Identify which cell holds the provided text, then report its [X, Y] central coordinate. 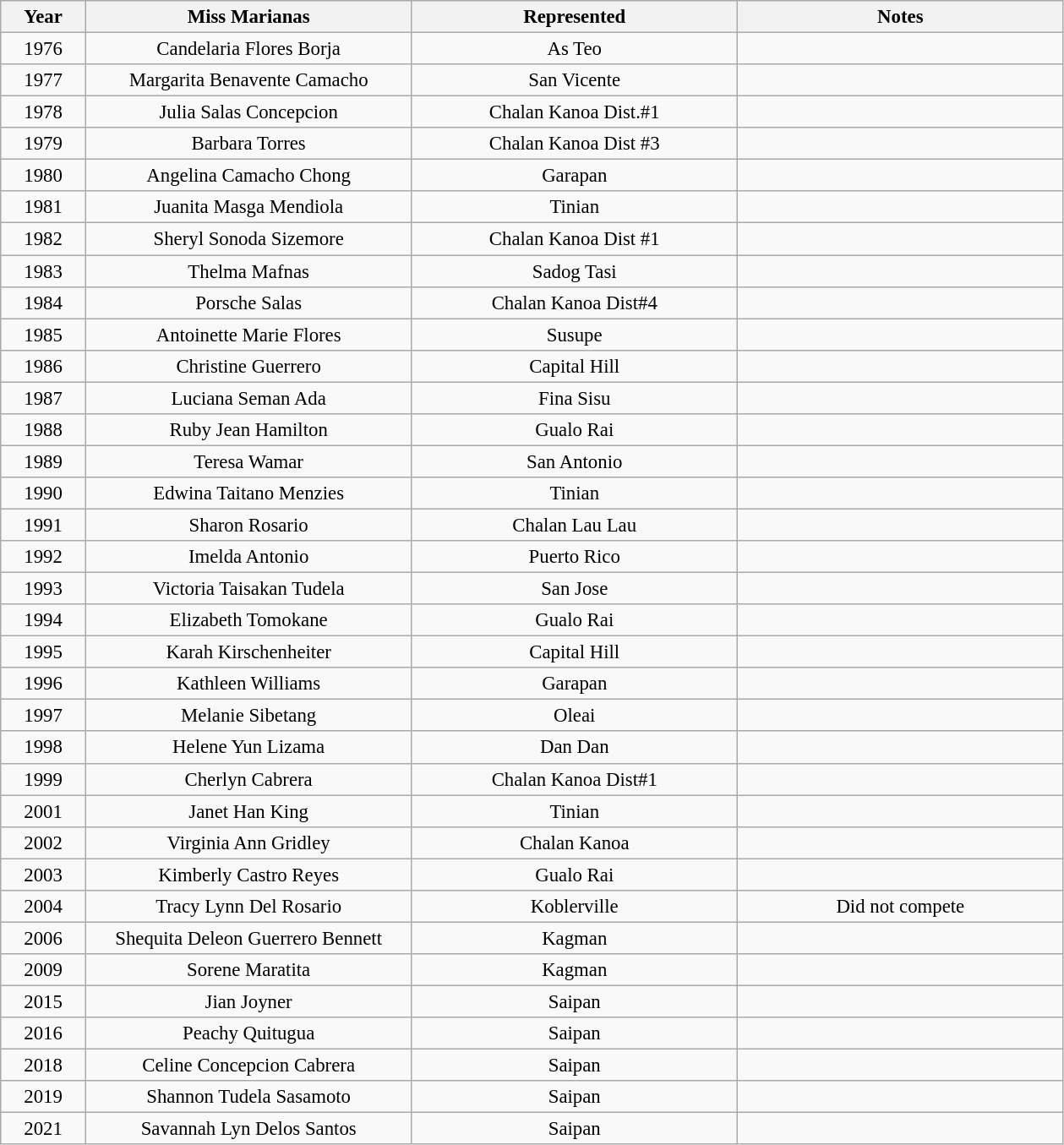
Celine Concepcion Cabrera [248, 1066]
Cherlyn Cabrera [248, 779]
Angelina Camacho Chong [248, 176]
1995 [44, 652]
1982 [44, 239]
1992 [44, 557]
Oleai [575, 716]
San Vicente [575, 80]
Peachy Quitugua [248, 1033]
1990 [44, 493]
Fina Sisu [575, 398]
As Teo [575, 49]
Chalan Kanoa Dist#4 [575, 303]
Karah Kirschenheiter [248, 652]
Koblerville [575, 907]
1994 [44, 620]
Jian Joyner [248, 1001]
Sharon Rosario [248, 525]
2006 [44, 938]
Notes [901, 17]
Porsche Salas [248, 303]
Kathleen Williams [248, 684]
Chalan Kanoa Dist#1 [575, 779]
1998 [44, 748]
Year [44, 17]
2003 [44, 875]
Melanie Sibetang [248, 716]
Shequita Deleon Guerrero Bennett [248, 938]
Did not compete [901, 907]
San Jose [575, 589]
2004 [44, 907]
Miss Marianas [248, 17]
Victoria Taisakan Tudela [248, 589]
Thelma Mafnas [248, 271]
Chalan Kanoa [575, 842]
Susupe [575, 335]
Sheryl Sonoda Sizemore [248, 239]
Antoinette Marie Flores [248, 335]
Luciana Seman Ada [248, 398]
Savannah Lyn Delos Santos [248, 1129]
1978 [44, 112]
2015 [44, 1001]
2019 [44, 1097]
San Antonio [575, 461]
2009 [44, 970]
Elizabeth Tomokane [248, 620]
Sorene Maratita [248, 970]
1997 [44, 716]
1979 [44, 144]
Christine Guerrero [248, 366]
Candelaria Flores Borja [248, 49]
1980 [44, 176]
Dan Dan [575, 748]
Represented [575, 17]
1987 [44, 398]
1984 [44, 303]
Barbara Torres [248, 144]
1999 [44, 779]
Tracy Lynn Del Rosario [248, 907]
Virginia Ann Gridley [248, 842]
1981 [44, 207]
1991 [44, 525]
1993 [44, 589]
Edwina Taitano Menzies [248, 493]
Ruby Jean Hamilton [248, 430]
1996 [44, 684]
1988 [44, 430]
Chalan Kanoa Dist #3 [575, 144]
2002 [44, 842]
Margarita Benavente Camacho [248, 80]
2016 [44, 1033]
Chalan Lau Lau [575, 525]
1985 [44, 335]
1976 [44, 49]
2021 [44, 1129]
Julia Salas Concepcion [248, 112]
1986 [44, 366]
Kimberly Castro Reyes [248, 875]
Helene Yun Lizama [248, 748]
Janet Han King [248, 811]
1989 [44, 461]
2001 [44, 811]
Chalan Kanoa Dist.#1 [575, 112]
Juanita Masga Mendiola [248, 207]
Sadog Tasi [575, 271]
Shannon Tudela Sasamoto [248, 1097]
Teresa Wamar [248, 461]
Chalan Kanoa Dist #1 [575, 239]
2018 [44, 1066]
Imelda Antonio [248, 557]
1977 [44, 80]
Puerto Rico [575, 557]
1983 [44, 271]
